Identify which cell holds the provided text, then report its [x, y] central coordinate. 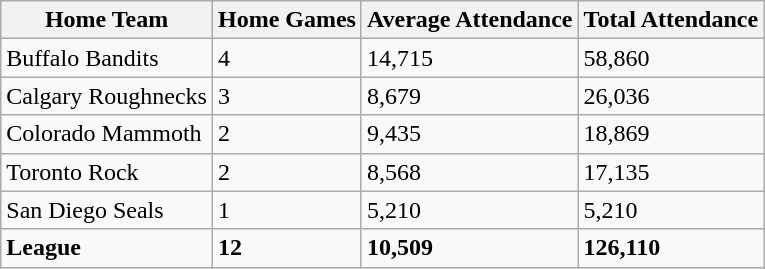
Toronto Rock [107, 172]
9,435 [470, 134]
14,715 [470, 58]
Home Games [286, 20]
Colorado Mammoth [107, 134]
8,568 [470, 172]
3 [286, 96]
17,135 [671, 172]
10,509 [470, 248]
Total Attendance [671, 20]
Calgary Roughnecks [107, 96]
4 [286, 58]
12 [286, 248]
San Diego Seals [107, 210]
18,869 [671, 134]
1 [286, 210]
League [107, 248]
26,036 [671, 96]
Home Team [107, 20]
58,860 [671, 58]
Buffalo Bandits [107, 58]
8,679 [470, 96]
Average Attendance [470, 20]
126,110 [671, 248]
